Scan for the cell matching the given text and deliver its (x, y) coordinate at center. 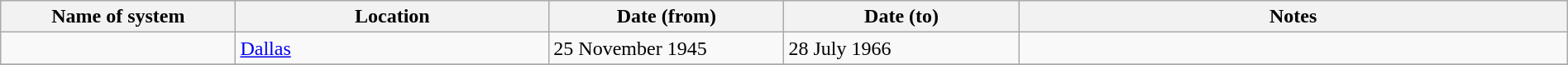
Date (to) (901, 17)
Location (392, 17)
Date (from) (667, 17)
Notes (1293, 17)
Name of system (118, 17)
28 July 1966 (901, 48)
25 November 1945 (667, 48)
Dallas (392, 48)
